Pinpoint the cell where the given text exists, returning its (X, Y) midpoint coordinate. 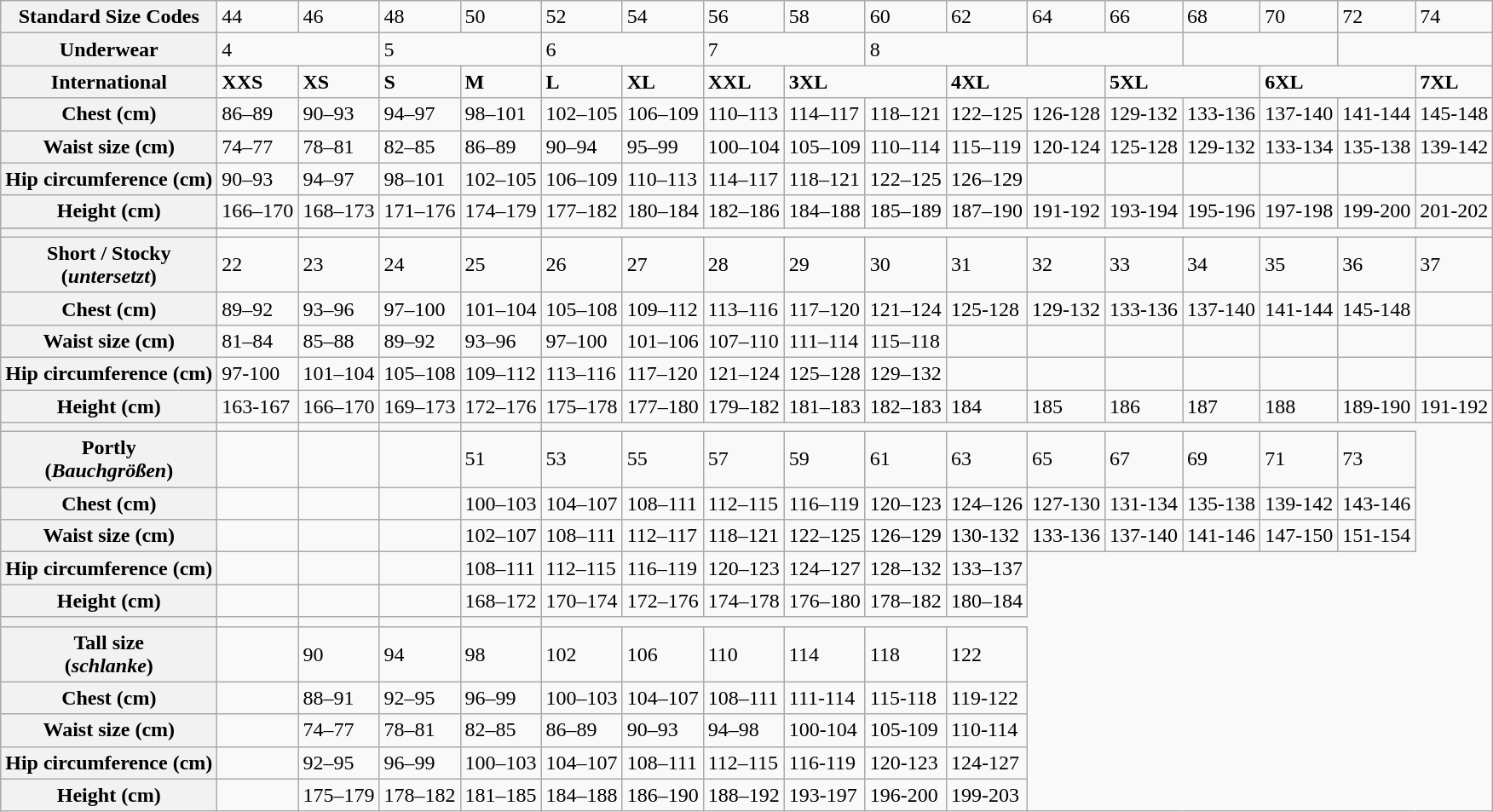
XXL (743, 82)
102–107 (501, 536)
177–180 (663, 406)
36 (1377, 264)
85–88 (339, 341)
57 (743, 460)
124–126 (987, 504)
72 (1377, 17)
59 (825, 460)
70 (1299, 17)
193-194 (1144, 211)
179–182 (743, 406)
187 (1222, 406)
170–174 (581, 601)
163-167 (257, 406)
199-203 (987, 795)
119-122 (987, 698)
58 (825, 17)
73 (1377, 460)
147-150 (1299, 536)
174–178 (743, 601)
22 (257, 264)
110-114 (987, 730)
90 (339, 654)
175–179 (339, 795)
98 (501, 654)
24 (419, 264)
Underwear (109, 49)
181–183 (825, 406)
110–114 (905, 147)
7 (784, 49)
67 (1144, 460)
95–99 (663, 147)
90–94 (581, 147)
Short / Stocky (untersetzt) (109, 264)
177–182 (581, 211)
S (419, 82)
8 (946, 49)
94 (419, 654)
188–192 (743, 795)
174–179 (501, 211)
29 (825, 264)
97-100 (257, 373)
L (581, 82)
115-118 (905, 698)
XL (663, 82)
52 (581, 17)
53 (581, 460)
181–185 (501, 795)
26 (581, 264)
186–190 (663, 795)
115–119 (987, 147)
100-104 (825, 730)
168–172 (501, 601)
5XL (1183, 82)
54 (663, 17)
55 (663, 460)
56 (743, 17)
141-146 (1222, 536)
133-134 (1299, 147)
124–127 (825, 568)
34 (1222, 264)
151-154 (1377, 536)
111–114 (825, 341)
46 (339, 17)
126-128 (1065, 114)
28 (743, 264)
35 (1299, 264)
125–128 (825, 373)
105-109 (905, 730)
168–173 (339, 211)
30 (905, 264)
7XL (1454, 82)
195-196 (1222, 211)
5 (460, 49)
XS (339, 82)
188 (1299, 406)
114 (825, 654)
120-123 (905, 763)
105–109 (825, 147)
23 (339, 264)
M (501, 82)
116-119 (825, 763)
118 (905, 654)
176–180 (825, 601)
111-114 (825, 698)
112–117 (663, 536)
6 (622, 49)
184 (987, 406)
69 (1222, 460)
3XL (865, 82)
199-200 (1377, 211)
27 (663, 264)
32 (1065, 264)
189-190 (1377, 406)
197-198 (1299, 211)
66 (1144, 17)
130-132 (987, 536)
100–104 (743, 147)
171–176 (419, 211)
51 (501, 460)
115–118 (905, 341)
4XL (1025, 82)
182–183 (905, 406)
61 (905, 460)
6XL (1338, 82)
88–91 (339, 698)
128–132 (905, 568)
50 (501, 17)
31 (987, 264)
48 (419, 17)
185–189 (905, 211)
XXS (257, 82)
81–84 (257, 341)
63 (987, 460)
94–98 (743, 730)
33 (1144, 264)
Portly (Bauchgrößen) (109, 460)
64 (1065, 17)
International (109, 82)
196-200 (905, 795)
101–106 (663, 341)
185 (1065, 406)
106 (663, 654)
193-197 (825, 795)
169–173 (419, 406)
133–137 (987, 568)
127-130 (1065, 504)
187–190 (987, 211)
131-134 (1144, 504)
120-124 (1065, 147)
186 (1144, 406)
65 (1065, 460)
25 (501, 264)
107–110 (743, 341)
110 (743, 654)
Tall size(schlanke) (109, 654)
71 (1299, 460)
60 (905, 17)
175–178 (581, 406)
37 (1454, 264)
74 (1454, 17)
44 (257, 17)
122 (987, 654)
182–186 (743, 211)
Standard Size Codes (109, 17)
62 (987, 17)
124-127 (987, 763)
102 (581, 654)
143-146 (1377, 504)
201-202 (1454, 211)
68 (1222, 17)
4 (298, 49)
129–132 (905, 373)
